From the cell containing the given text, extract its center point as (X, Y) coordinate. 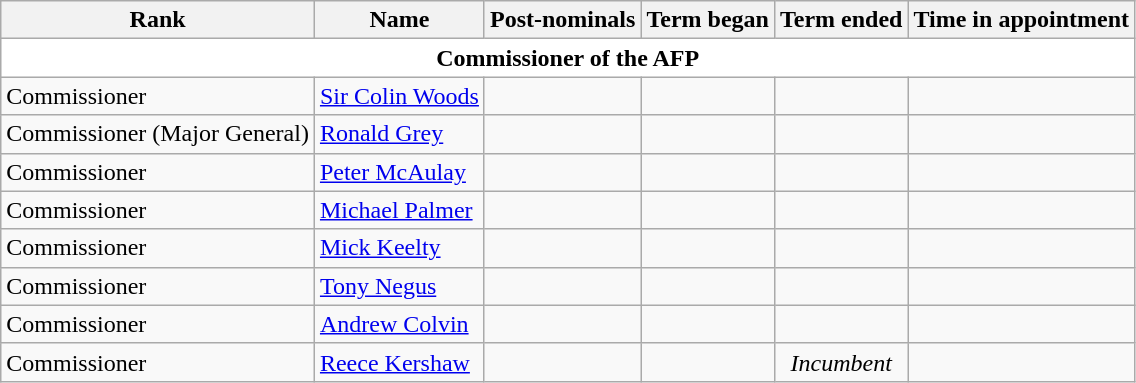
Sir Colin Woods (399, 96)
Term ended (841, 20)
Tony Negus (399, 286)
Term began (708, 20)
Rank (158, 20)
Commissioner of the AFP (568, 58)
Incumbent (841, 362)
Ronald Grey (399, 134)
Commissioner (Major General) (158, 134)
Michael Palmer (399, 210)
Peter McAulay (399, 172)
Time in appointment (1022, 20)
Andrew Colvin (399, 324)
Name (399, 20)
Post-nominals (562, 20)
Mick Keelty (399, 248)
Reece Kershaw (399, 362)
